Find where the given text appears and provide that cell's center as [x, y] coordinate. 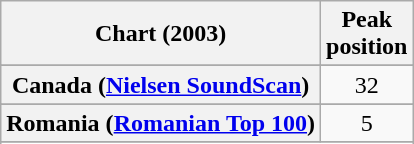
Romania (Romanian Top 100) [161, 123]
5 [367, 123]
Peakposition [367, 34]
Chart (2003) [161, 34]
Canada (Nielsen SoundScan) [161, 85]
32 [367, 85]
